Find where the given text appears and provide that cell's center as [x, y] coordinate. 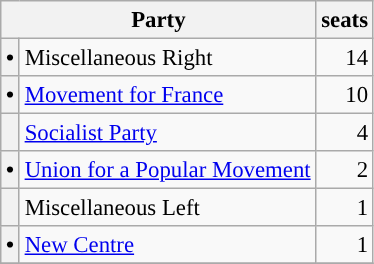
Movement for France [168, 95]
Union for a Popular Movement [168, 170]
Miscellaneous Left [168, 208]
14 [344, 58]
4 [344, 133]
Socialist Party [168, 133]
Miscellaneous Right [168, 58]
2 [344, 170]
seats [344, 20]
Party [158, 20]
10 [344, 95]
New Centre [168, 245]
